Pinpoint the cell where the given text exists, returning its (x, y) midpoint coordinate. 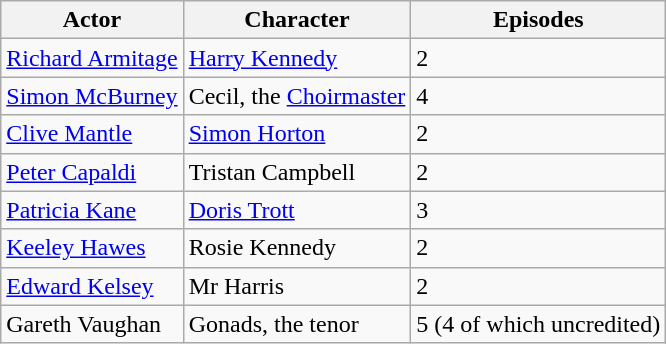
Actor (92, 20)
Edward Kelsey (92, 286)
Harry Kennedy (297, 58)
3 (538, 210)
Keeley Hawes (92, 248)
Simon McBurney (92, 96)
Simon Horton (297, 134)
Character (297, 20)
Mr Harris (297, 286)
5 (4 of which uncredited) (538, 324)
Richard Armitage (92, 58)
Tristan Campbell (297, 172)
Peter Capaldi (92, 172)
4 (538, 96)
Clive Mantle (92, 134)
Patricia Kane (92, 210)
Episodes (538, 20)
Gonads, the tenor (297, 324)
Cecil, the Choirmaster (297, 96)
Rosie Kennedy (297, 248)
Doris Trott (297, 210)
Gareth Vaughan (92, 324)
